Output the [x, y] coordinate of the center of the cell containing the given text.  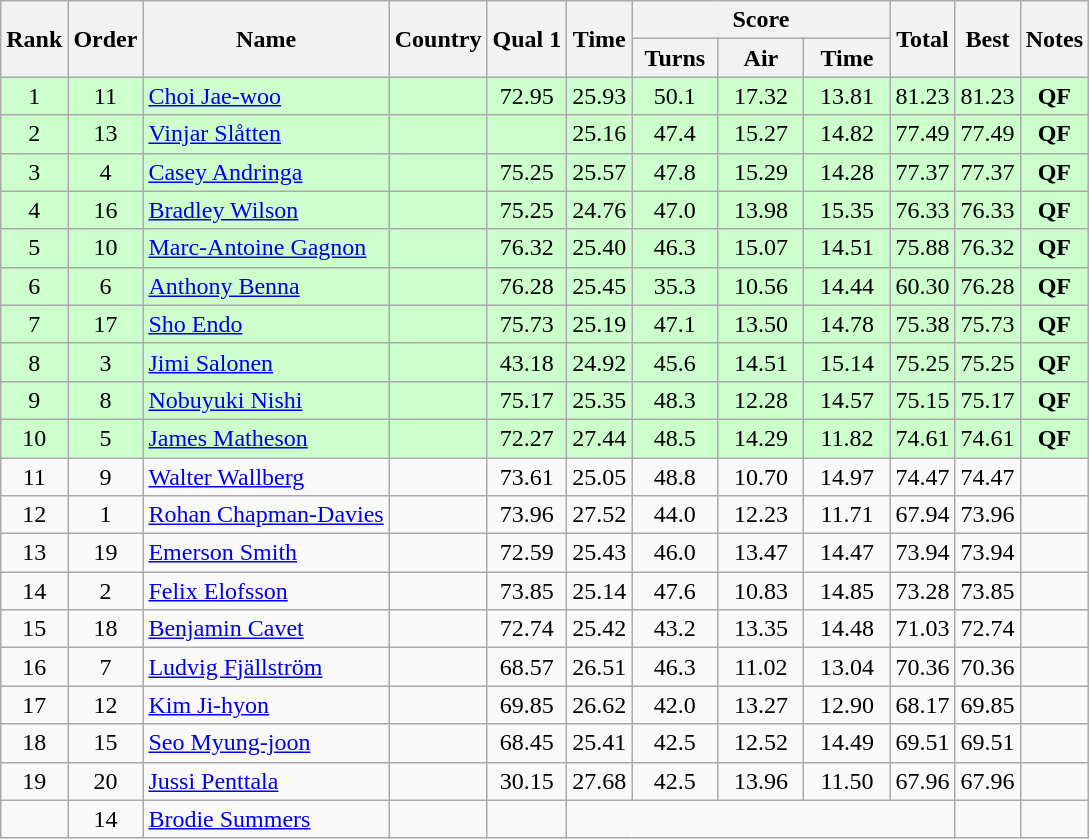
10.70 [761, 477]
68.57 [527, 667]
10.83 [761, 591]
25.41 [600, 743]
Felix Elofsson [266, 591]
15.07 [761, 248]
25.19 [600, 324]
25.14 [600, 591]
35.3 [675, 286]
68.45 [527, 743]
Qual 1 [527, 39]
11.82 [847, 438]
14.47 [847, 553]
Brodie Summers [266, 819]
25.42 [600, 629]
42.0 [675, 705]
71.03 [922, 629]
14.82 [847, 134]
27.68 [600, 781]
13.96 [761, 781]
27.44 [600, 438]
Name [266, 39]
Anthony Benna [266, 286]
17.32 [761, 96]
26.62 [600, 705]
Jimi Salonen [266, 362]
25.05 [600, 477]
10.56 [761, 286]
12.90 [847, 705]
25.40 [600, 248]
14.97 [847, 477]
14.78 [847, 324]
13.81 [847, 96]
Nobuyuki Nishi [266, 400]
26.51 [600, 667]
24.76 [600, 210]
Bradley Wilson [266, 210]
25.35 [600, 400]
73.28 [922, 591]
75.15 [922, 400]
73.61 [527, 477]
Score [761, 20]
14.44 [847, 286]
72.27 [527, 438]
25.45 [600, 286]
Rohan Chapman-Davies [266, 515]
75.88 [922, 248]
11.50 [847, 781]
44.0 [675, 515]
11.71 [847, 515]
Ludvig Fjällström [266, 667]
Sho Endo [266, 324]
14.48 [847, 629]
12.23 [761, 515]
48.8 [675, 477]
47.1 [675, 324]
12.28 [761, 400]
James Matheson [266, 438]
25.57 [600, 172]
45.6 [675, 362]
Notes [1054, 39]
13.98 [761, 210]
Best [988, 39]
43.18 [527, 362]
13.35 [761, 629]
25.16 [600, 134]
14.28 [847, 172]
75.38 [922, 324]
Seo Myung-joon [266, 743]
48.3 [675, 400]
Turns [675, 58]
Country [438, 39]
Emerson Smith [266, 553]
12.52 [761, 743]
67.94 [922, 515]
Marc-Antoine Gagnon [266, 248]
72.59 [527, 553]
47.4 [675, 134]
Kim Ji-hyon [266, 705]
68.17 [922, 705]
Order [106, 39]
47.6 [675, 591]
46.0 [675, 553]
47.8 [675, 172]
48.5 [675, 438]
14.29 [761, 438]
15.29 [761, 172]
20 [106, 781]
14.85 [847, 591]
47.0 [675, 210]
14.49 [847, 743]
13.47 [761, 553]
24.92 [600, 362]
15.35 [847, 210]
11.02 [761, 667]
27.52 [600, 515]
Total [922, 39]
Benjamin Cavet [266, 629]
Casey Andringa [266, 172]
72.95 [527, 96]
13.04 [847, 667]
Rank [34, 39]
60.30 [922, 286]
25.43 [600, 553]
Vinjar Slåtten [266, 134]
30.15 [527, 781]
15.14 [847, 362]
Walter Wallberg [266, 477]
14.57 [847, 400]
Choi Jae-woo [266, 96]
25.93 [600, 96]
50.1 [675, 96]
15.27 [761, 134]
13.50 [761, 324]
43.2 [675, 629]
13.27 [761, 705]
Jussi Penttala [266, 781]
Air [761, 58]
